Find where the given text appears and provide that cell's center as (X, Y) coordinate. 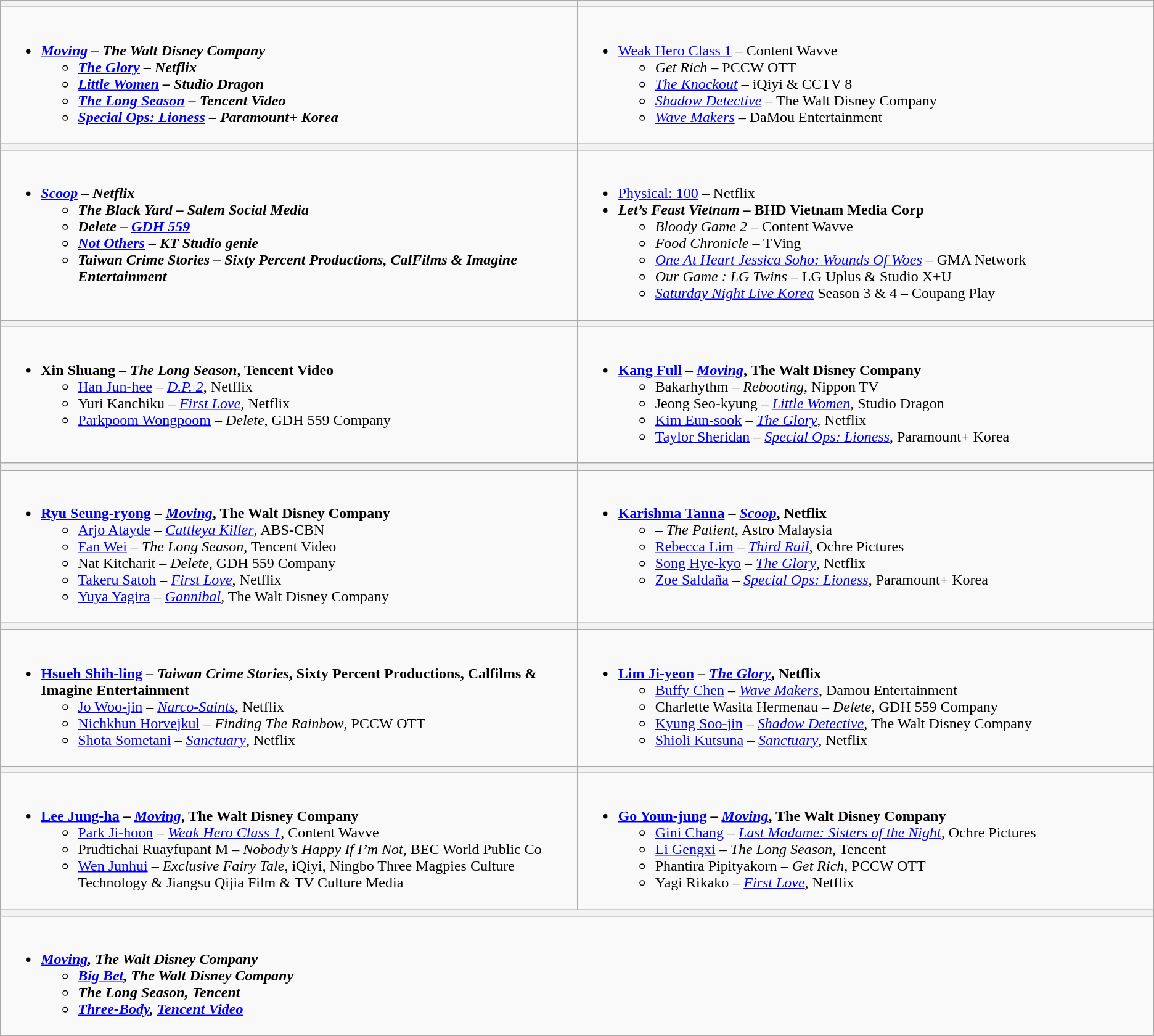
Moving, The Walt Disney Company Big Bet, The Walt Disney Company The Long Season, Tencent Three-Body, Tencent Video (577, 976)
